Identify which cell holds the provided text, then report its (X, Y) central coordinate. 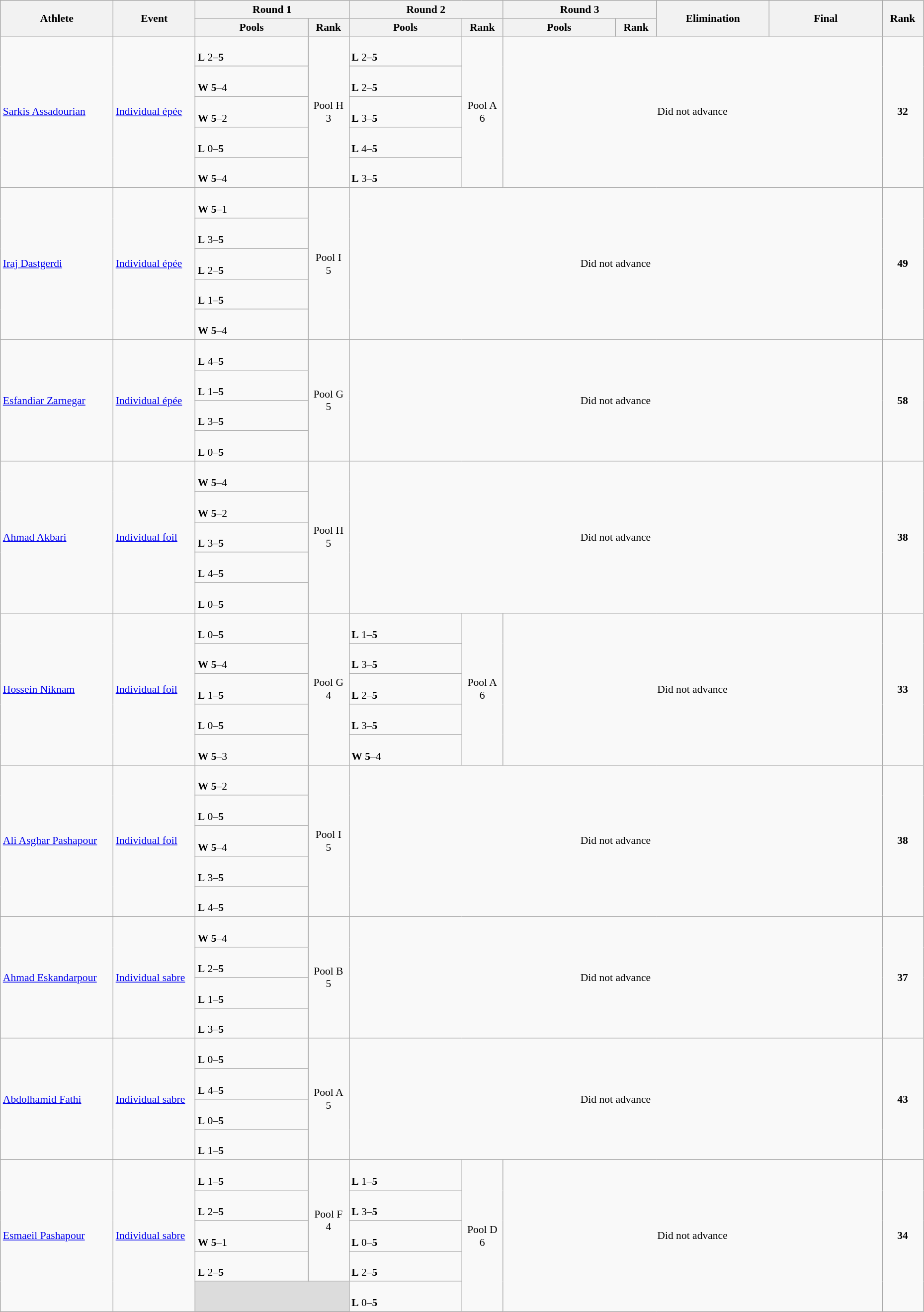
Pool H5 (329, 537)
Pool G4 (329, 689)
W 5–3 (252, 749)
Pool H3 (329, 112)
Athlete (57, 18)
Esmaeil Pashapour (57, 1236)
Sarkis Assadourian (57, 112)
33 (903, 689)
Esfandiar Zarnegar (57, 401)
Pool G5 (329, 401)
Ali Asghar Pashapour (57, 841)
Round 3 (580, 9)
Pool D6 (482, 1236)
Event (154, 18)
37 (903, 978)
34 (903, 1236)
Pool B5 (329, 978)
Pool F4 (329, 1221)
49 (903, 264)
58 (903, 401)
Abdolhamid Fathi (57, 1099)
Ahmad Akbari (57, 537)
Final (826, 18)
Hossein Niknam (57, 689)
43 (903, 1099)
Pool A5 (329, 1099)
Round 1 (272, 9)
Elimination (713, 18)
32 (903, 112)
Round 2 (425, 9)
Iraj Dastgerdi (57, 264)
Ahmad Eskandarpour (57, 978)
